Provide the [x, y] coordinate of the cell's center where the given text is located.  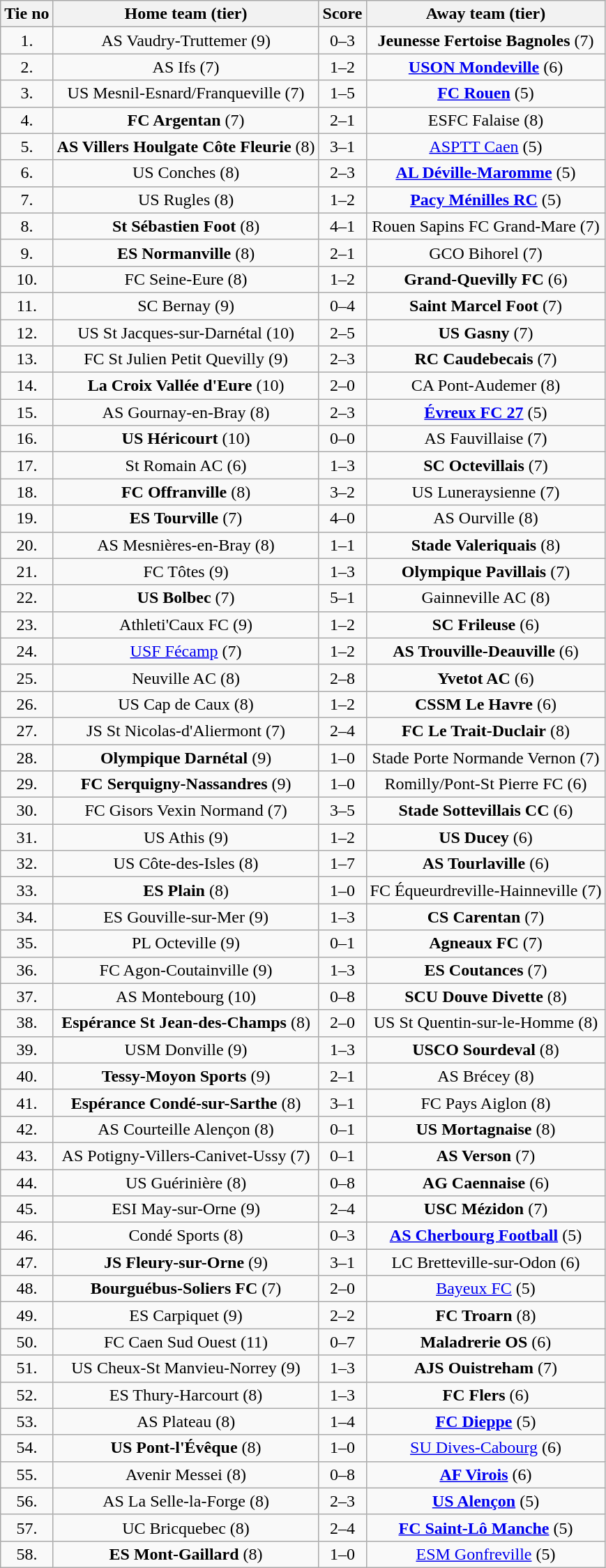
Olympique Darnétal (9) [185, 757]
St Sébastien Foot (8) [185, 226]
54. [26, 1448]
AS Courteille Alençon (8) [185, 1129]
FC Serquigny-Nassandres (9) [185, 784]
9. [26, 253]
AS Plateau (8) [185, 1421]
CS Carentan (7) [485, 917]
USM Donville (9) [185, 1050]
FC St Julien Petit Quevilly (9) [185, 359]
SCU Douve Divette (8) [485, 996]
48. [26, 1289]
32. [26, 864]
41. [26, 1103]
FC Tôtes (9) [185, 572]
43. [26, 1156]
44. [26, 1183]
2. [26, 67]
23. [26, 625]
FC Flers (6) [485, 1395]
40. [26, 1076]
3–2 [342, 492]
US Athis (9) [185, 837]
RC Caudebecais (7) [485, 359]
ES Thury-Harcourt (8) [185, 1395]
Away team (tier) [485, 14]
29. [26, 784]
49. [26, 1315]
AS Vaudry-Truttemer (9) [185, 40]
42. [26, 1129]
16. [26, 439]
USCO Sourdeval (8) [485, 1050]
PL Octeville (9) [185, 943]
0–7 [342, 1342]
US Cheux-St Manvieu-Norrey (9) [185, 1368]
FC Agon-Coutainville (9) [185, 970]
1–5 [342, 94]
13. [26, 359]
FC Saint-Lô Manche (5) [485, 1528]
US Gasny (7) [485, 333]
FC Dieppe (5) [485, 1421]
ES Mont-Gaillard (8) [185, 1554]
Olympique Pavillais (7) [485, 572]
Grand-Quevilly FC (6) [485, 279]
AS Ifs (7) [185, 67]
FC Offranville (8) [185, 492]
27. [26, 731]
4–0 [342, 518]
ASPTT Caen (5) [485, 147]
3. [26, 94]
55. [26, 1474]
Gainneville AC (8) [485, 598]
0–0 [342, 439]
AS Potigny-Villers-Canivet-Ussy (7) [185, 1156]
US Bolbec (7) [185, 598]
Bourguébus-Soliers FC (7) [185, 1289]
US Cap de Caux (8) [185, 704]
22. [26, 598]
US Alençon (5) [485, 1501]
Saint Marcel Foot (7) [485, 306]
3–5 [342, 811]
ESM Gonfreville (5) [485, 1554]
Tessy-Moyon Sports (9) [185, 1076]
46. [26, 1236]
JS Fleury-sur-Orne (9) [185, 1262]
35. [26, 943]
ESFC Falaise (8) [485, 120]
7. [26, 200]
Bayeux FC (5) [485, 1289]
USC Mézidon (7) [485, 1209]
Romilly/Pont-St Pierre FC (6) [485, 784]
18. [26, 492]
38. [26, 1023]
25. [26, 678]
Jeunesse Fertoise Bagnoles (7) [485, 40]
52. [26, 1395]
US Guérinière (8) [185, 1183]
St Romain AC (6) [185, 465]
Score [342, 14]
US Conches (8) [185, 173]
US Héricourt (10) [185, 439]
AG Caennaise (6) [485, 1183]
5. [26, 147]
SC Octevillais (7) [485, 465]
28. [26, 757]
AS Fauvillaise (7) [485, 439]
CA Pont-Audemer (8) [485, 386]
US Côte-des-Isles (8) [185, 864]
FC Troarn (8) [485, 1315]
1. [26, 40]
AS Villers Houlgate Côte Fleurie (8) [185, 147]
FC Argentan (7) [185, 120]
ES Carpiquet (9) [185, 1315]
39. [26, 1050]
20. [26, 545]
4. [26, 120]
31. [26, 837]
45. [26, 1209]
US Mesnil-Esnard/Franqueville (7) [185, 94]
Maladrerie OS (6) [485, 1342]
UC Bricquebec (8) [185, 1528]
US St Quentin-sur-le-Homme (8) [485, 1023]
2–5 [342, 333]
USON Mondeville (6) [485, 67]
US Pont-l'Évêque (8) [185, 1448]
37. [26, 996]
Avenir Messei (8) [185, 1474]
15. [26, 412]
Stade Valeriquais (8) [485, 545]
0–4 [342, 306]
33. [26, 890]
ES Normanville (8) [185, 253]
Home team (tier) [185, 14]
AS Gournay-en-Bray (8) [185, 412]
FC Rouen (5) [485, 94]
SC Bernay (9) [185, 306]
La Croix Vallée d'Eure (10) [185, 386]
AS La Selle-la-Forge (8) [185, 1501]
Athleti'Caux FC (9) [185, 625]
AS Ourville (8) [485, 518]
Tie no [26, 14]
24. [26, 651]
10. [26, 279]
Évreux FC 27 (5) [485, 412]
2–2 [342, 1315]
AS Tourlaville (6) [485, 864]
47. [26, 1262]
FC Pays Aiglon (8) [485, 1103]
36. [26, 970]
26. [26, 704]
Pacy Ménilles RC (5) [485, 200]
19. [26, 518]
34. [26, 917]
58. [26, 1554]
AS Verson (7) [485, 1156]
CSSM Le Havre (6) [485, 704]
ES Plain (8) [185, 890]
2–8 [342, 678]
51. [26, 1368]
50. [26, 1342]
FC Caen Sud Ouest (11) [185, 1342]
GCO Bihorel (7) [485, 253]
LC Bretteville-sur-Odon (6) [485, 1262]
AS Mesnières-en-Bray (8) [185, 545]
US Ducey (6) [485, 837]
53. [26, 1421]
AS Brécey (8) [485, 1076]
Rouen Sapins FC Grand-Mare (7) [485, 226]
30. [26, 811]
AJS Ouistreham (7) [485, 1368]
FC Seine-Eure (8) [185, 279]
6. [26, 173]
4–1 [342, 226]
SC Frileuse (6) [485, 625]
8. [26, 226]
Condé Sports (8) [185, 1236]
FC Équeurdreville-Hainneville (7) [485, 890]
Stade Sottevillais CC (6) [485, 811]
ES Tourville (7) [185, 518]
Yvetot AC (6) [485, 678]
56. [26, 1501]
Espérance St Jean-des-Champs (8) [185, 1023]
1–4 [342, 1421]
21. [26, 572]
Neuville AC (8) [185, 678]
USF Fécamp (7) [185, 651]
US Luneraysienne (7) [485, 492]
AS Montebourg (10) [185, 996]
Agneaux FC (7) [485, 943]
1–7 [342, 864]
US Rugles (8) [185, 200]
1–1 [342, 545]
Espérance Condé-sur-Sarthe (8) [185, 1103]
AS Cherbourg Football (5) [485, 1236]
ESI May-sur-Orne (9) [185, 1209]
AL Déville-Maromme (5) [485, 173]
JS St Nicolas-d'Aliermont (7) [185, 731]
AS Trouville-Deauville (6) [485, 651]
US St Jacques-sur-Darnétal (10) [185, 333]
5–1 [342, 598]
17. [26, 465]
SU Dives-Cabourg (6) [485, 1448]
ES Gouville-sur-Mer (9) [185, 917]
FC Gisors Vexin Normand (7) [185, 811]
Stade Porte Normande Vernon (7) [485, 757]
11. [26, 306]
US Mortagnaise (8) [485, 1129]
14. [26, 386]
FC Le Trait-Duclair (8) [485, 731]
ES Coutances (7) [485, 970]
AF Virois (6) [485, 1474]
12. [26, 333]
57. [26, 1528]
